Search for the cell housing the specified text and yield its [x, y] center coordinate. 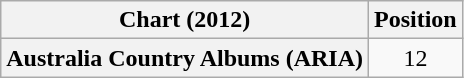
Australia Country Albums (ARIA) [185, 58]
12 [416, 58]
Chart (2012) [185, 20]
Position [416, 20]
